For the text-containing cell, return its midpoint in [X, Y] coordinate format. 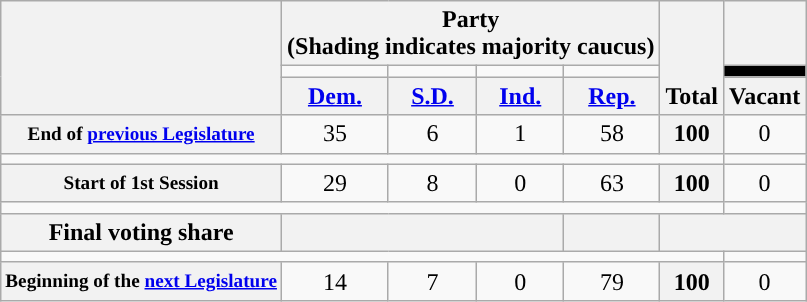
6 [432, 134]
Final voting share [142, 232]
Ind. [520, 96]
Rep. [612, 96]
35 [336, 134]
58 [612, 134]
Start of 1st Session [142, 183]
Total [692, 58]
Party (Shading indicates majority caucus) [471, 34]
End of previous Legislature [142, 134]
S.D. [432, 96]
1 [520, 134]
7 [432, 281]
79 [612, 281]
14 [336, 281]
29 [336, 183]
Vacant [764, 96]
63 [612, 183]
8 [432, 183]
Beginning of the next Legislature [142, 281]
Dem. [336, 96]
